Locate the cell with the specified text and output its (x, y) center coordinate. 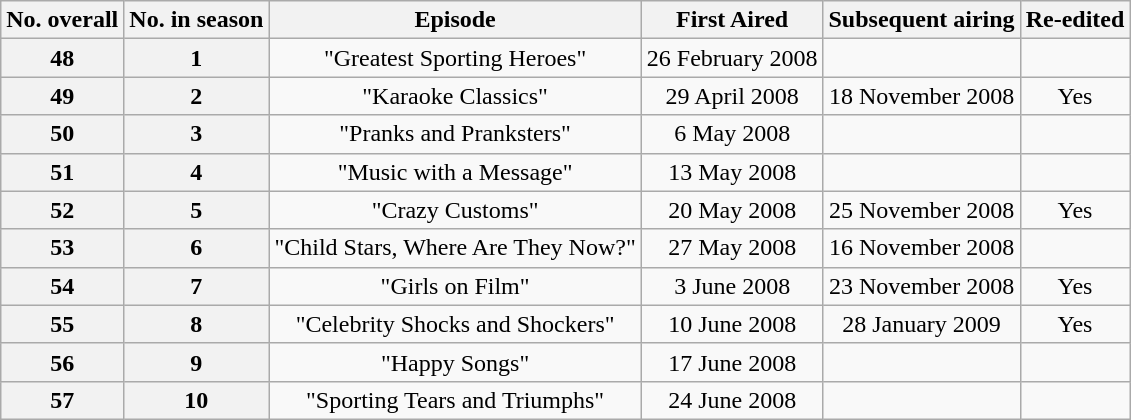
13 May 2008 (732, 172)
"Child Stars, Where Are They Now?" (455, 248)
"Girls on Film" (455, 286)
"Happy Songs" (455, 362)
54 (62, 286)
25 November 2008 (922, 210)
3 June 2008 (732, 286)
23 November 2008 (922, 286)
"Celebrity Shocks and Shockers" (455, 324)
6 (196, 248)
16 November 2008 (922, 248)
27 May 2008 (732, 248)
24 June 2008 (732, 400)
10 (196, 400)
Episode (455, 20)
48 (62, 58)
"Music with a Message" (455, 172)
3 (196, 134)
49 (62, 96)
56 (62, 362)
28 January 2009 (922, 324)
Subsequent airing (922, 20)
1 (196, 58)
2 (196, 96)
Re-edited (1075, 20)
52 (62, 210)
9 (196, 362)
6 May 2008 (732, 134)
"Greatest Sporting Heroes" (455, 58)
50 (62, 134)
10 June 2008 (732, 324)
"Pranks and Pranksters" (455, 134)
"Crazy Customs" (455, 210)
18 November 2008 (922, 96)
4 (196, 172)
29 April 2008 (732, 96)
51 (62, 172)
"Sporting Tears and Triumphs" (455, 400)
"Karaoke Classics" (455, 96)
17 June 2008 (732, 362)
No. in season (196, 20)
First Aired (732, 20)
53 (62, 248)
No. overall (62, 20)
57 (62, 400)
8 (196, 324)
26 February 2008 (732, 58)
55 (62, 324)
5 (196, 210)
20 May 2008 (732, 210)
7 (196, 286)
